Search for the cell housing the specified text and yield its [x, y] center coordinate. 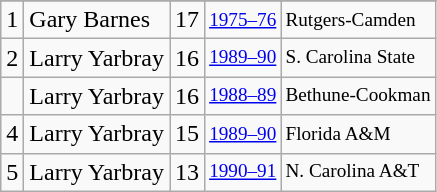
1990–91 [243, 172]
15 [188, 134]
1975–76 [243, 20]
N. Carolina A&T [358, 172]
Bethune-Cookman [358, 96]
4 [12, 134]
17 [188, 20]
Rutgers-Camden [358, 20]
Florida A&M [358, 134]
2 [12, 58]
13 [188, 172]
1 [12, 20]
1988–89 [243, 96]
Gary Barnes [97, 20]
S. Carolina State [358, 58]
5 [12, 172]
